Locate the cell with the specified text and output its (x, y) center coordinate. 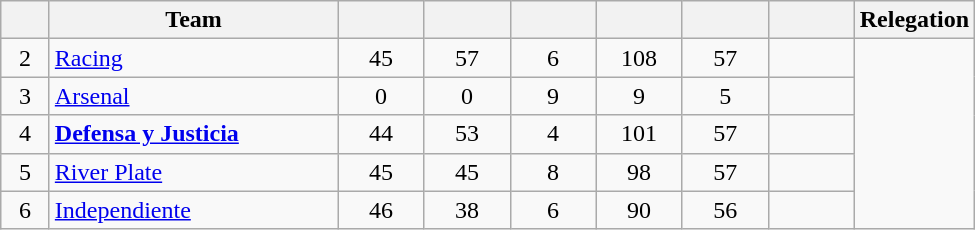
90 (639, 210)
Independiente (194, 210)
3 (26, 96)
38 (467, 210)
Racing (194, 58)
Team (194, 20)
8 (553, 172)
98 (639, 172)
46 (381, 210)
Arsenal (194, 96)
Defensa y Justicia (194, 134)
Relegation (914, 20)
53 (467, 134)
44 (381, 134)
2 (26, 58)
River Plate (194, 172)
108 (639, 58)
56 (725, 210)
101 (639, 134)
